Pinpoint the cell where the given text exists, returning its (x, y) midpoint coordinate. 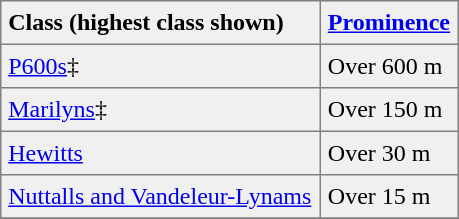
Prominence (390, 23)
Nuttalls and Vandeleur-Lynams (160, 197)
Over 150 m (390, 110)
Class (highest class shown) (160, 23)
P600s‡ (160, 66)
Over 30 m (390, 153)
Over 15 m (390, 197)
Marilyns‡ (160, 110)
Hewitts (160, 153)
Over 600 m (390, 66)
